Search for the cell housing the specified text and yield its (x, y) center coordinate. 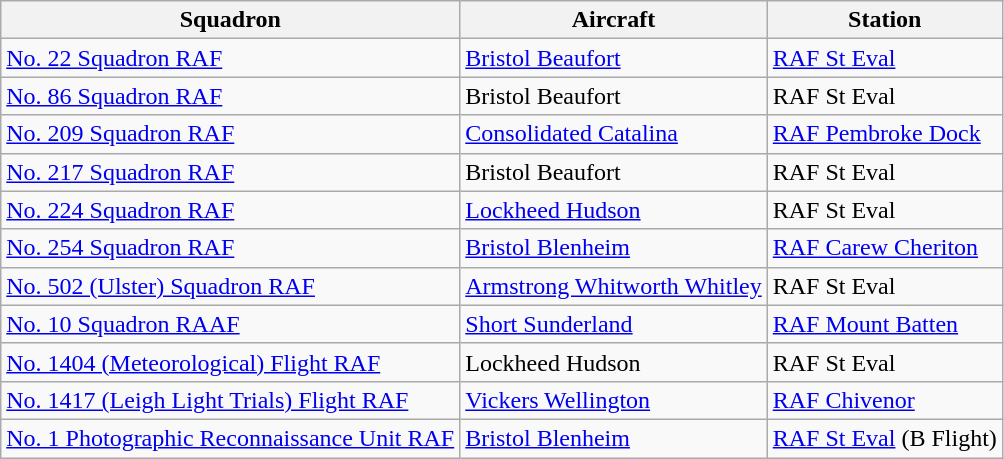
Aircraft (614, 20)
No. 10 Squadron RAAF (230, 324)
No. 1404 (Meteorological) Flight RAF (230, 362)
No. 224 Squadron RAF (230, 210)
No. 254 Squadron RAF (230, 248)
No. 86 Squadron RAF (230, 96)
Armstrong Whitworth Whitley (614, 286)
Squadron (230, 20)
Vickers Wellington (614, 400)
RAF Pembroke Dock (884, 134)
RAF Chivenor (884, 400)
Short Sunderland (614, 324)
No. 217 Squadron RAF (230, 172)
No. 22 Squadron RAF (230, 58)
RAF Carew Cheriton (884, 248)
No. 209 Squadron RAF (230, 134)
No. 502 (Ulster) Squadron RAF (230, 286)
No. 1417 (Leigh Light Trials) Flight RAF (230, 400)
No. 1 Photographic Reconnaissance Unit RAF (230, 438)
Consolidated Catalina (614, 134)
RAF Mount Batten (884, 324)
Station (884, 20)
RAF St Eval (B Flight) (884, 438)
